Pinpoint the cell where the given text exists, returning its [X, Y] midpoint coordinate. 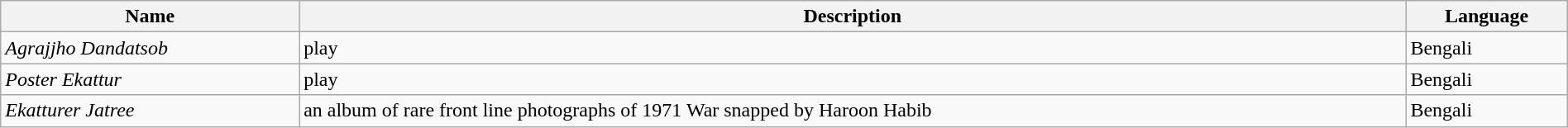
Ekatturer Jatree [151, 111]
Description [853, 17]
Agrajjho Dandatsob [151, 48]
Poster Ekattur [151, 79]
Language [1487, 17]
an album of rare front line photographs of 1971 War snapped by Haroon Habib [853, 111]
Name [151, 17]
